Provide the (X, Y) coordinate of the cell's center where the given text is located.  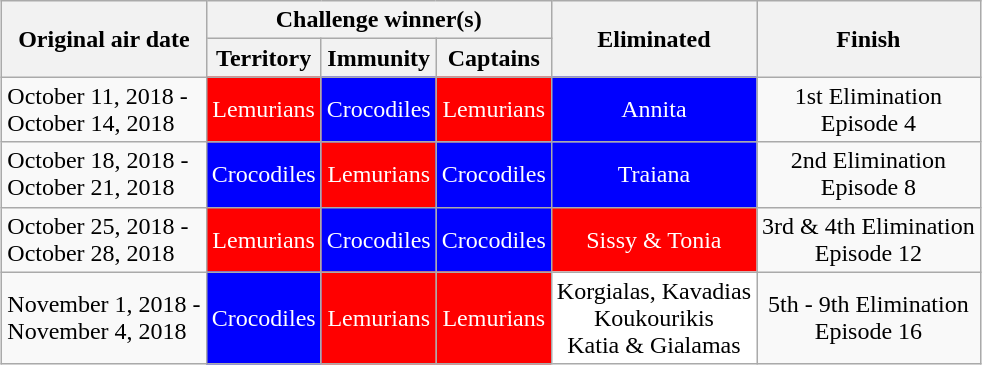
3rd & 4th EliminationEpisode 12 (869, 240)
Traiana (654, 174)
October 18, 2018 -October 21, 2018 (104, 174)
November 1, 2018 -November 4, 2018 (104, 318)
Sissy & Tonia (654, 240)
5th - 9th Elimination Episode 16 (869, 318)
Eliminated (654, 39)
Challenge winner(s) (378, 20)
October 11, 2018 -October 14, 2018 (104, 110)
Immunity (378, 58)
October 25, 2018 -October 28, 2018 (104, 240)
Original air date (104, 39)
Finish (869, 39)
1st EliminationEpisode 4 (869, 110)
Annita (654, 110)
Captains (494, 58)
2nd EliminationEpisode 8 (869, 174)
Korgialas, Kavadias Koukourikis Katia & Gialamas (654, 318)
Territory (264, 58)
